From the cell containing the given text, extract its center point as [X, Y] coordinate. 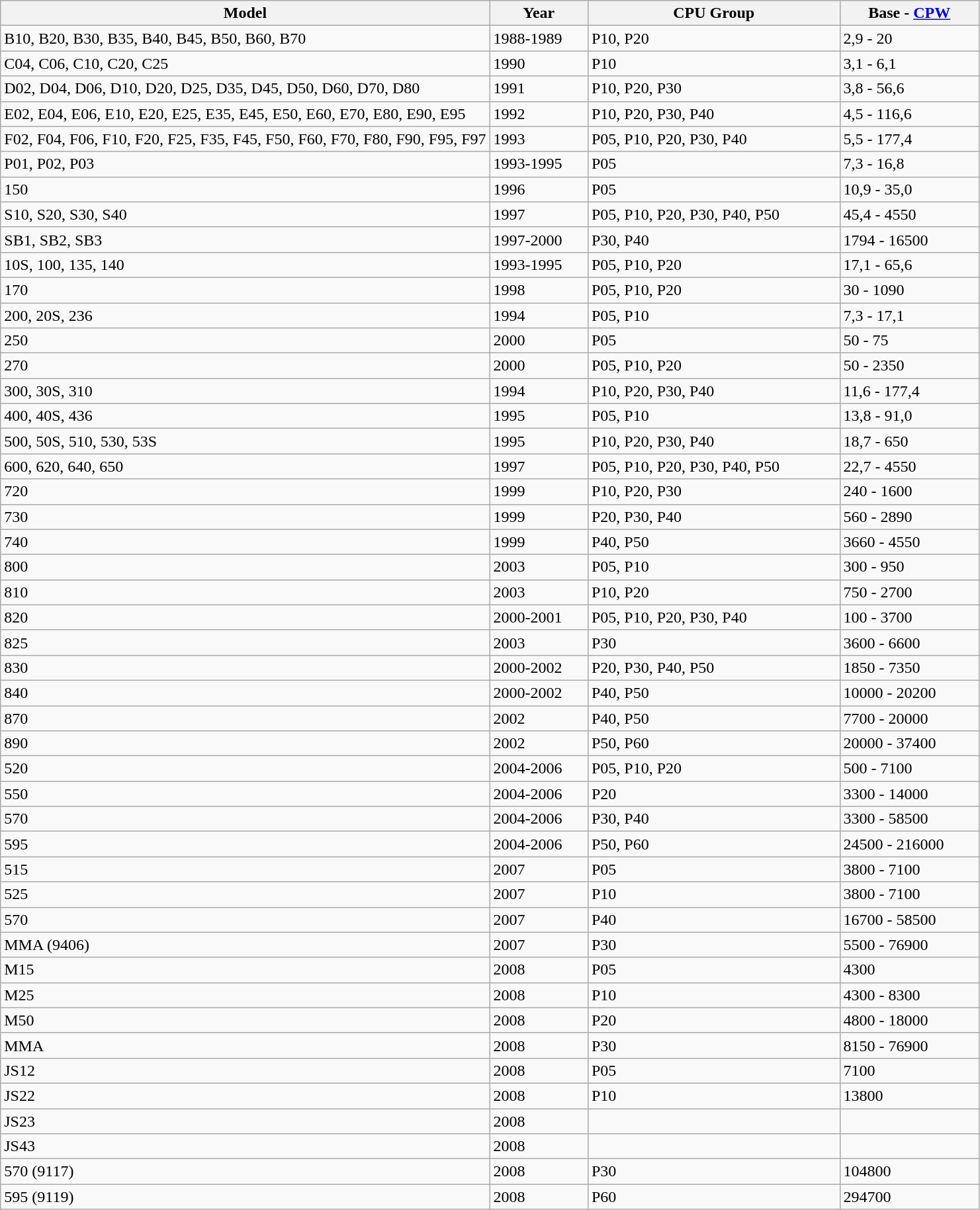
Base - CPW [909, 13]
16700 - 58500 [909, 920]
P20, P30, P40 [713, 517]
7,3 - 17,1 [909, 316]
1998 [539, 290]
B10, B20, B30, B35, B40, B45, B50, B60, B70 [245, 38]
P40 [713, 920]
3300 - 14000 [909, 794]
400, 40S, 436 [245, 416]
JS23 [245, 1121]
7700 - 20000 [909, 718]
30 - 1090 [909, 290]
20000 - 37400 [909, 744]
240 - 1600 [909, 492]
520 [245, 769]
7,3 - 16,8 [909, 164]
4800 - 18000 [909, 1020]
3,8 - 56,6 [909, 89]
3600 - 6600 [909, 642]
P20, P30, P40, P50 [713, 668]
830 [245, 668]
500 - 7100 [909, 769]
D02, D04, D06, D10, D20, D25, D35, D45, D50, D60, D70, D80 [245, 89]
294700 [909, 1197]
5,5 - 177,4 [909, 139]
S10, S20, S30, S40 [245, 214]
1997-2000 [539, 239]
170 [245, 290]
840 [245, 693]
1992 [539, 114]
SB1, SB2, SB3 [245, 239]
1850 - 7350 [909, 668]
1991 [539, 89]
10,9 - 35,0 [909, 189]
100 - 3700 [909, 617]
Model [245, 13]
1993 [539, 139]
560 - 2890 [909, 517]
1996 [539, 189]
11,6 - 177,4 [909, 391]
P60 [713, 1197]
45,4 - 4550 [909, 214]
C04, C06, C10, C20, C25 [245, 64]
E02, E04, E06, E10, E20, E25, E35, E45, E50, E60, E70, E80, E90, E95 [245, 114]
150 [245, 189]
50 - 75 [909, 341]
595 [245, 844]
800 [245, 567]
50 - 2350 [909, 366]
825 [245, 642]
13800 [909, 1096]
2,9 - 20 [909, 38]
104800 [909, 1172]
M50 [245, 1020]
Year [539, 13]
890 [245, 744]
4300 - 8300 [909, 995]
1794 - 16500 [909, 239]
JS12 [245, 1070]
17,1 - 65,6 [909, 265]
300 - 950 [909, 567]
1990 [539, 64]
525 [245, 894]
18,7 - 650 [909, 441]
M25 [245, 995]
24500 - 216000 [909, 844]
200, 20S, 236 [245, 316]
MMA [245, 1045]
JS22 [245, 1096]
2000-2001 [539, 617]
250 [245, 341]
4300 [909, 970]
1988-1989 [539, 38]
5500 - 76900 [909, 945]
10000 - 20200 [909, 693]
F02, F04, F06, F10, F20, F25, F35, F45, F50, F60, F70, F80, F90, F95, F97 [245, 139]
750 - 2700 [909, 592]
22,7 - 4550 [909, 466]
870 [245, 718]
300, 30S, 310 [245, 391]
570 (9117) [245, 1172]
550 [245, 794]
P01, P02, P03 [245, 164]
3,1 - 6,1 [909, 64]
730 [245, 517]
595 (9119) [245, 1197]
515 [245, 869]
8150 - 76900 [909, 1045]
13,8 - 91,0 [909, 416]
500, 50S, 510, 530, 53S [245, 441]
600, 620, 640, 650 [245, 466]
CPU Group [713, 13]
4,5 - 116,6 [909, 114]
7100 [909, 1070]
740 [245, 542]
810 [245, 592]
M15 [245, 970]
MMA (9406) [245, 945]
10S, 100, 135, 140 [245, 265]
270 [245, 366]
720 [245, 492]
3660 - 4550 [909, 542]
3300 - 58500 [909, 819]
820 [245, 617]
JS43 [245, 1146]
